Determine the (X, Y) coordinate at the center of the cell enclosing the given text.  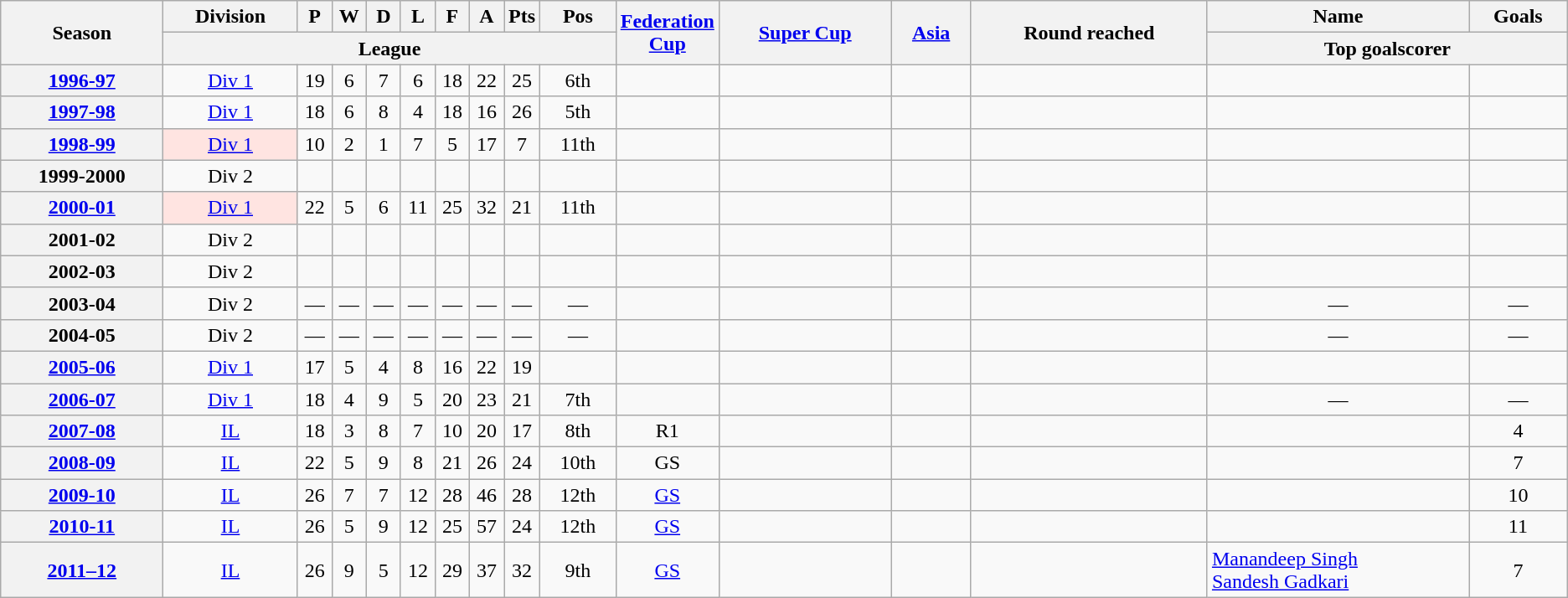
W (348, 17)
3 (348, 431)
Pts (523, 17)
5th (578, 112)
Top goalscorer (1387, 49)
2001-02 (82, 240)
2006-07 (82, 400)
1 (384, 144)
A (486, 17)
D (384, 17)
10th (578, 463)
9th (578, 570)
2 (348, 144)
Asia (931, 33)
1996-97 (82, 80)
7th (578, 400)
23 (486, 400)
P (315, 17)
Pos (578, 17)
46 (486, 495)
2002-03 (82, 271)
Federation Cup (667, 33)
29 (452, 570)
2011–12 (82, 570)
8th (578, 431)
Division (230, 17)
Goals (1519, 17)
2003-04 (82, 303)
2005-06 (82, 367)
2004-05 (82, 335)
Round reached (1089, 33)
2009-10 (82, 495)
1998-99 (82, 144)
37 (486, 570)
6th (578, 80)
Manandeep Singh Sandesh Gadkari (1338, 570)
League (389, 49)
R1 (667, 431)
2010-11 (82, 527)
Super Cup (805, 33)
2007-08 (82, 431)
Name (1338, 17)
Season (82, 33)
1999-2000 (82, 176)
2008-09 (82, 463)
F (452, 17)
57 (486, 527)
1997-98 (82, 112)
2000-01 (82, 208)
L (417, 17)
